From the cell containing the given text, extract its center point as (x, y) coordinate. 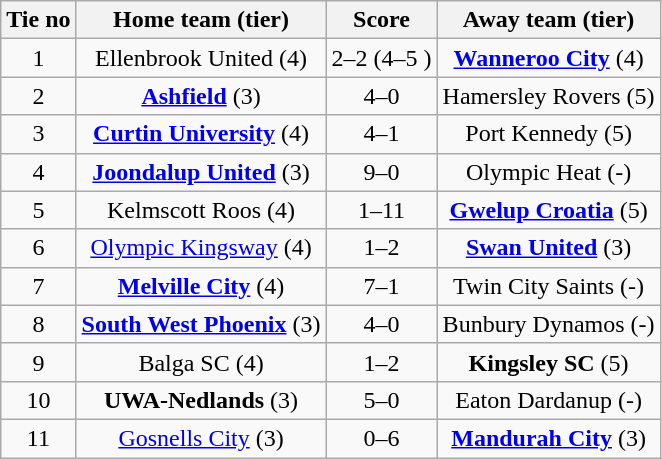
Olympic Kingsway (4) (201, 248)
Bunbury Dynamos (-) (548, 324)
Score (382, 20)
Hamersley Rovers (5) (548, 96)
9–0 (382, 172)
Balga SC (4) (201, 362)
Away team (tier) (548, 20)
Kelmscott Roos (4) (201, 210)
1–11 (382, 210)
Melville City (4) (201, 286)
Eaton Dardanup (-) (548, 400)
2 (38, 96)
7 (38, 286)
Curtin University (4) (201, 134)
Joondalup United (3) (201, 172)
8 (38, 324)
11 (38, 438)
9 (38, 362)
4–1 (382, 134)
Ellenbrook United (4) (201, 58)
5–0 (382, 400)
Ashfield (3) (201, 96)
Olympic Heat (-) (548, 172)
Mandurah City (3) (548, 438)
UWA-Nedlands (3) (201, 400)
2–2 (4–5 ) (382, 58)
1 (38, 58)
4 (38, 172)
5 (38, 210)
Swan United (3) (548, 248)
Port Kennedy (5) (548, 134)
Tie no (38, 20)
0–6 (382, 438)
6 (38, 248)
Home team (tier) (201, 20)
7–1 (382, 286)
Kingsley SC (5) (548, 362)
Wanneroo City (4) (548, 58)
Gwelup Croatia (5) (548, 210)
South West Phoenix (3) (201, 324)
Twin City Saints (-) (548, 286)
10 (38, 400)
3 (38, 134)
Gosnells City (3) (201, 438)
